Extract the [x, y] coordinate from the center of the cell holding the provided text.  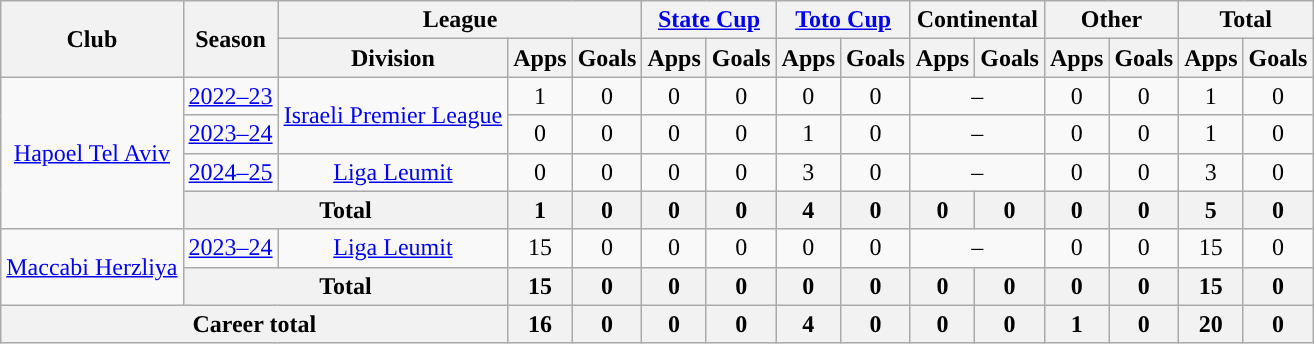
16 [540, 324]
Club [92, 39]
State Cup [709, 20]
Toto Cup [843, 20]
Season [230, 39]
League [460, 20]
Hapoel Tel Aviv [92, 153]
Continental [977, 20]
Israeli Premier League [393, 115]
Career total [254, 324]
Other [1111, 20]
20 [1211, 324]
Maccabi Herzliya [92, 267]
Division [393, 58]
2024–25 [230, 172]
2022–23 [230, 96]
5 [1211, 210]
